Locate the cell with the specified text and output its [X, Y] center coordinate. 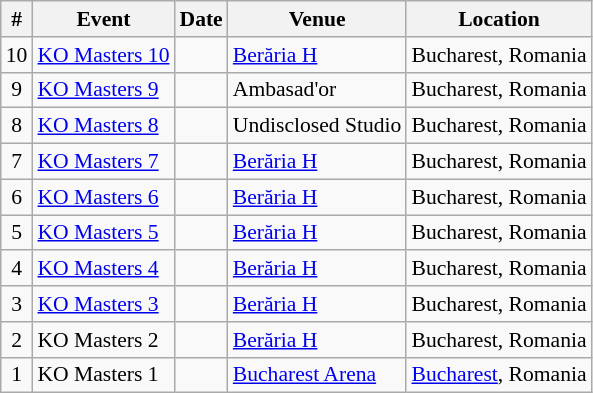
8 [17, 126]
Event [103, 19]
3 [17, 304]
KO Masters 9 [103, 90]
KO Masters 3 [103, 304]
Bucharest Arena [318, 375]
9 [17, 90]
Ambasad'or [318, 90]
Location [498, 19]
Venue [318, 19]
5 [17, 233]
10 [17, 55]
2 [17, 340]
Date [200, 19]
4 [17, 269]
KO Masters 8 [103, 126]
KO Masters 2 [103, 340]
KO Masters 4 [103, 269]
7 [17, 162]
1 [17, 375]
KO Masters 5 [103, 233]
KO Masters 1 [103, 375]
Undisclosed Studio [318, 126]
KO Masters 6 [103, 197]
# [17, 19]
KO Masters 10 [103, 55]
6 [17, 197]
KO Masters 7 [103, 162]
